Scan for the cell matching the given text and deliver its (x, y) coordinate at center. 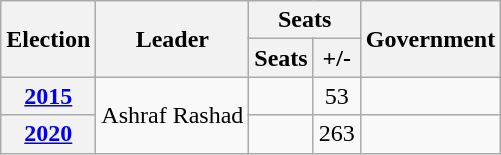
Election (48, 39)
+/- (336, 58)
Government (430, 39)
2020 (48, 134)
2015 (48, 96)
263 (336, 134)
53 (336, 96)
Leader (172, 39)
Ashraf Rashad (172, 115)
